Extract the [X, Y] coordinate from the center of the cell holding the provided text.  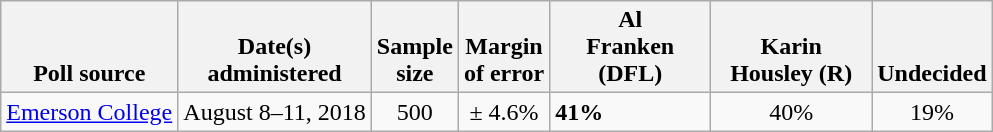
Undecided [932, 47]
Emerson College [90, 112]
Date(s)administered [275, 47]
AlFranken (DFL) [630, 47]
500 [414, 112]
19% [932, 112]
KarinHousley (R) [792, 47]
Poll source [90, 47]
41% [630, 112]
August 8–11, 2018 [275, 112]
Marginof error [504, 47]
Samplesize [414, 47]
40% [792, 112]
± 4.6% [504, 112]
